Find where the given text appears and provide that cell's center as (X, Y) coordinate. 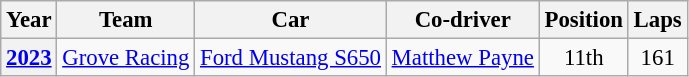
Team (126, 20)
Matthew Payne (462, 58)
Ford Mustang S650 (291, 58)
Position (584, 20)
Car (291, 20)
Laps (658, 20)
Co-driver (462, 20)
Grove Racing (126, 58)
Year (29, 20)
11th (584, 58)
2023 (29, 58)
161 (658, 58)
